From the cell containing the given text, extract its center point as [X, Y] coordinate. 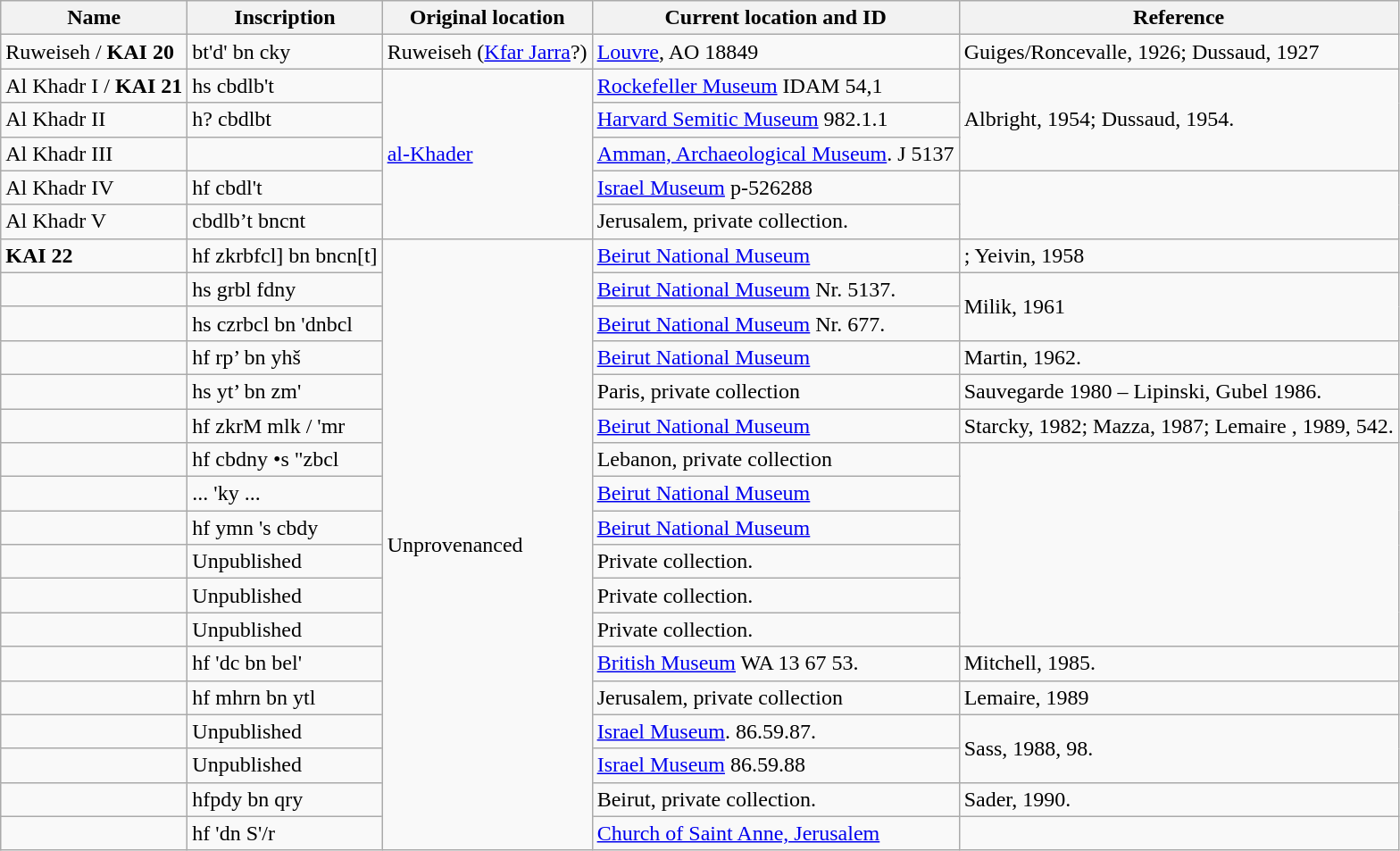
hfpdy bn qry [285, 799]
Jerusalem, private collection. [775, 221]
Israel Museum p-526288 [775, 188]
Al Khadr II [95, 120]
Lemaire, 1989 [1179, 697]
Lebanon, private collection [775, 460]
Milik, 1961 [1179, 306]
Al Khadr I / KAI 21 [95, 86]
Rockefeller Museum IDAM 54,1 [775, 86]
Amman, Archaeological Museum. J 5137 [775, 154]
Martin, 1962. [1179, 357]
Current location and ID [775, 18]
hf cbdny •s "zbcl [285, 460]
Beirut National Museum Nr. 5137. [775, 289]
Israel Museum 86.59.88 [775, 765]
Original location [487, 18]
Beirut, private collection. [775, 799]
hf 'dn S'/r [285, 833]
KAI 22 [95, 255]
hf zkrbfcl] bn bncn[t] [285, 255]
Israel Museum. 86.59.87. [775, 731]
Beirut National Museum Nr. 677. [775, 323]
Albright, 1954; Dussaud, 1954. [1179, 120]
bt'd' bn cky [285, 52]
Al Khadr IV [95, 188]
British Museum WA 13 67 53. [775, 663]
Church of Saint Anne, Jerusalem [775, 833]
Sader, 1990. [1179, 799]
; Yeivin, 1958 [1179, 255]
Al Khadr III [95, 154]
Mitchell, 1985. [1179, 663]
Jerusalem, private collection [775, 697]
Sauvegarde 1980 – Lipinski, Gubel 1986. [1179, 391]
hs cbdlb't [285, 86]
Name [95, 18]
... 'ky ... [285, 494]
Ruweiseh / KAI 20 [95, 52]
Sass, 1988, 98. [1179, 748]
Starcky, 1982; Mazza, 1987; Lemaire , 1989, 542. [1179, 426]
Reference [1179, 18]
Inscription [285, 18]
hf zkrM mlk / 'mr [285, 426]
cbdlb’t bncnt [285, 221]
Al Khadr V [95, 221]
hs yt’ bn zm' [285, 391]
al-Khader [487, 154]
Guiges/Roncevalle, 1926; Dussaud, 1927 [1179, 52]
Louvre, AO 18849 [775, 52]
hs czrbcl bn 'dnbcl [285, 323]
hf cbdl't [285, 188]
Unprovenanced [487, 545]
Ruweiseh (Kfar Jarra?) [487, 52]
hf ymn 's cbdy [285, 528]
Harvard Semitic Museum 982.1.1 [775, 120]
hf 'dc bn bel' [285, 663]
hf rp’ bn yhš [285, 357]
hs grbl fdny [285, 289]
Paris, private collection [775, 391]
hf mhrn bn ytl [285, 697]
h? cbdlbt [285, 120]
